Extract the [X, Y] coordinate from the center of the cell holding the provided text.  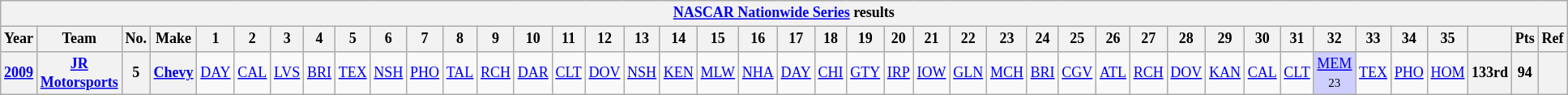
32 [1335, 39]
29 [1225, 39]
DAR [533, 73]
CHI [831, 73]
15 [718, 39]
23 [1007, 39]
IOW [932, 73]
18 [831, 39]
LVS [287, 73]
35 [1447, 39]
MLW [718, 73]
34 [1408, 39]
1 [216, 39]
Chevy [173, 73]
ATL [1113, 73]
HOM [1447, 73]
14 [678, 39]
9 [496, 39]
6 [389, 39]
28 [1186, 39]
94 [1525, 73]
KEN [678, 73]
Pts [1525, 39]
24 [1042, 39]
25 [1078, 39]
30 [1263, 39]
No. [136, 39]
NASCAR Nationwide Series results [784, 13]
13 [642, 39]
27 [1148, 39]
33 [1374, 39]
133rd [1490, 73]
Ref [1553, 39]
8 [459, 39]
31 [1297, 39]
GTY [865, 73]
20 [898, 39]
2009 [19, 73]
4 [319, 39]
TAL [459, 73]
KAN [1225, 73]
3 [287, 39]
10 [533, 39]
MCH [1007, 73]
16 [758, 39]
12 [605, 39]
26 [1113, 39]
CGV [1078, 73]
19 [865, 39]
GLN [968, 73]
Year [19, 39]
17 [796, 39]
Make [173, 39]
IRP [898, 73]
2 [253, 39]
NHA [758, 73]
21 [932, 39]
7 [425, 39]
MEM23 [1335, 73]
JR Motorsports [79, 73]
11 [569, 39]
22 [968, 39]
Team [79, 39]
